Return (X, Y) of the center of cell containing provided text 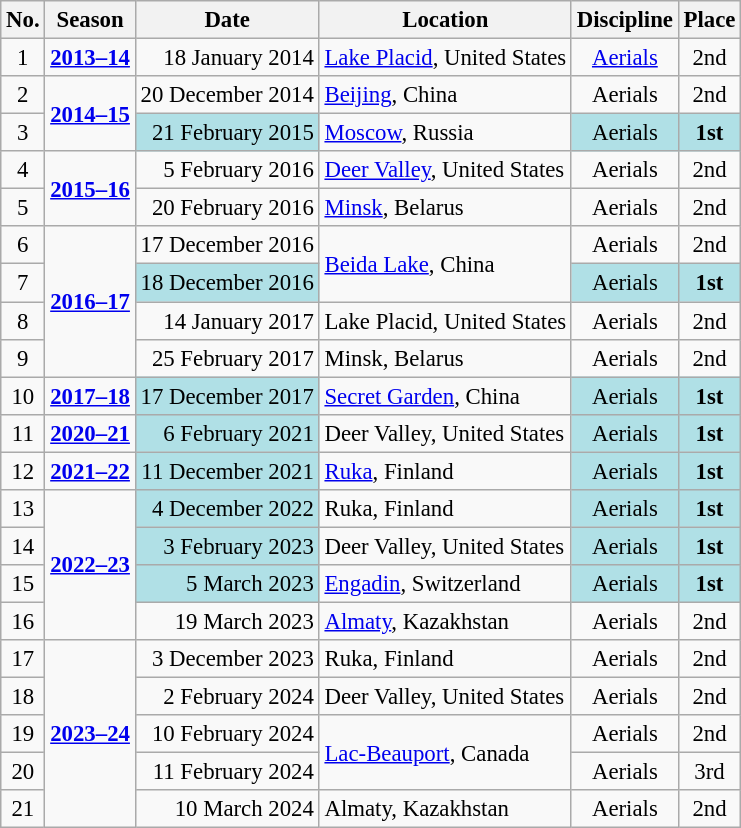
15 (23, 584)
Beida Lake, China (445, 264)
19 (23, 734)
18 January 2014 (227, 58)
14 (23, 546)
13 (23, 509)
20 (23, 772)
10 March 2024 (227, 809)
2 February 2024 (227, 697)
18 December 2016 (227, 283)
6 (23, 245)
21 February 2015 (227, 133)
3 (23, 133)
5 March 2023 (227, 584)
11 February 2024 (227, 772)
25 February 2017 (227, 358)
12 (23, 471)
11 December 2021 (227, 471)
2020–21 (90, 433)
8 (23, 321)
16 (23, 621)
21 (23, 809)
2017–18 (90, 396)
1 (23, 58)
9 (23, 358)
Season (90, 20)
Beijing, China (445, 95)
10 (23, 396)
5 February 2016 (227, 170)
14 January 2017 (227, 321)
Engadin, Switzerland (445, 584)
3 February 2023 (227, 546)
Lac-Beauport, Canada (445, 752)
Secret Garden, China (445, 396)
20 December 2014 (227, 95)
2016–17 (90, 301)
4 (23, 170)
19 March 2023 (227, 621)
17 (23, 659)
18 (23, 697)
3rd (709, 772)
7 (23, 283)
3 December 2023 (227, 659)
2022–23 (90, 565)
20 February 2016 (227, 208)
2013–14 (90, 58)
5 (23, 208)
6 February 2021 (227, 433)
17 December 2017 (227, 396)
Place (709, 20)
2021–22 (90, 471)
Moscow, Russia (445, 133)
2023–24 (90, 734)
10 February 2024 (227, 734)
17 December 2016 (227, 245)
2 (23, 95)
4 December 2022 (227, 509)
2015–16 (90, 188)
2014–15 (90, 114)
Location (445, 20)
Discipline (624, 20)
Date (227, 20)
11 (23, 433)
No. (23, 20)
